Return the [x, y] coordinate for the center point of the cell that contains the specified text.  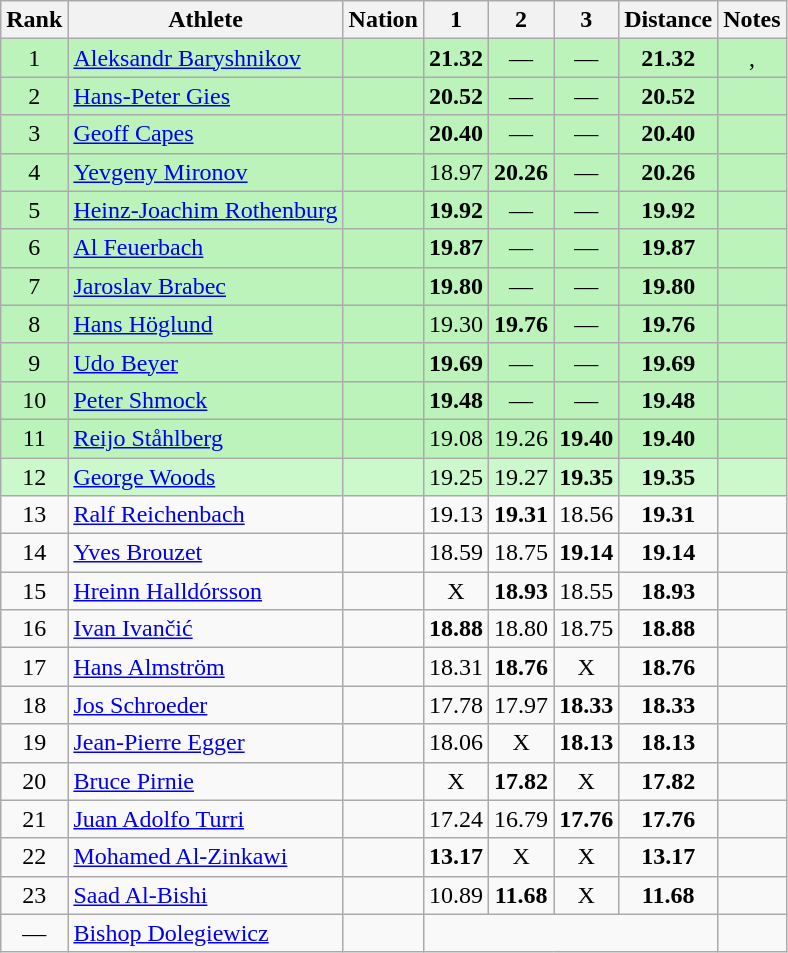
17 [34, 667]
5 [34, 210]
18.97 [456, 172]
Rank [34, 20]
Bishop Dolegiewicz [206, 933]
Bruce Pirnie [206, 781]
23 [34, 895]
Saad Al-Bishi [206, 895]
19.08 [456, 438]
19.30 [456, 324]
Hreinn Halldórsson [206, 591]
Ralf Reichenbach [206, 515]
Juan Adolfo Turri [206, 819]
Notes [752, 20]
Ivan Ivančić [206, 629]
Distance [668, 20]
20 [34, 781]
18.06 [456, 743]
19.26 [522, 438]
18.80 [522, 629]
8 [34, 324]
Yves Brouzet [206, 553]
Jean-Pierre Egger [206, 743]
Hans Almström [206, 667]
9 [34, 362]
Jaroslav Brabec [206, 286]
18.55 [586, 591]
18.59 [456, 553]
Heinz-Joachim Rothenburg [206, 210]
17.97 [522, 705]
10.89 [456, 895]
11 [34, 438]
Yevgeny Mironov [206, 172]
Athlete [206, 20]
12 [34, 477]
19.25 [456, 477]
George Woods [206, 477]
Reijo Ståhlberg [206, 438]
, [752, 58]
Hans Höglund [206, 324]
Al Feuerbach [206, 248]
Jos Schroeder [206, 705]
18 [34, 705]
13 [34, 515]
10 [34, 400]
15 [34, 591]
21 [34, 819]
16 [34, 629]
Nation [383, 20]
19.27 [522, 477]
17.78 [456, 705]
19 [34, 743]
Aleksandr Baryshnikov [206, 58]
4 [34, 172]
6 [34, 248]
Geoff Capes [206, 134]
22 [34, 857]
19.13 [456, 515]
18.31 [456, 667]
18.56 [586, 515]
Udo Beyer [206, 362]
Hans-Peter Gies [206, 96]
7 [34, 286]
14 [34, 553]
17.24 [456, 819]
16.79 [522, 819]
Peter Shmock [206, 400]
Mohamed Al-Zinkawi [206, 857]
